Search for the cell housing the specified text and yield its (X, Y) center coordinate. 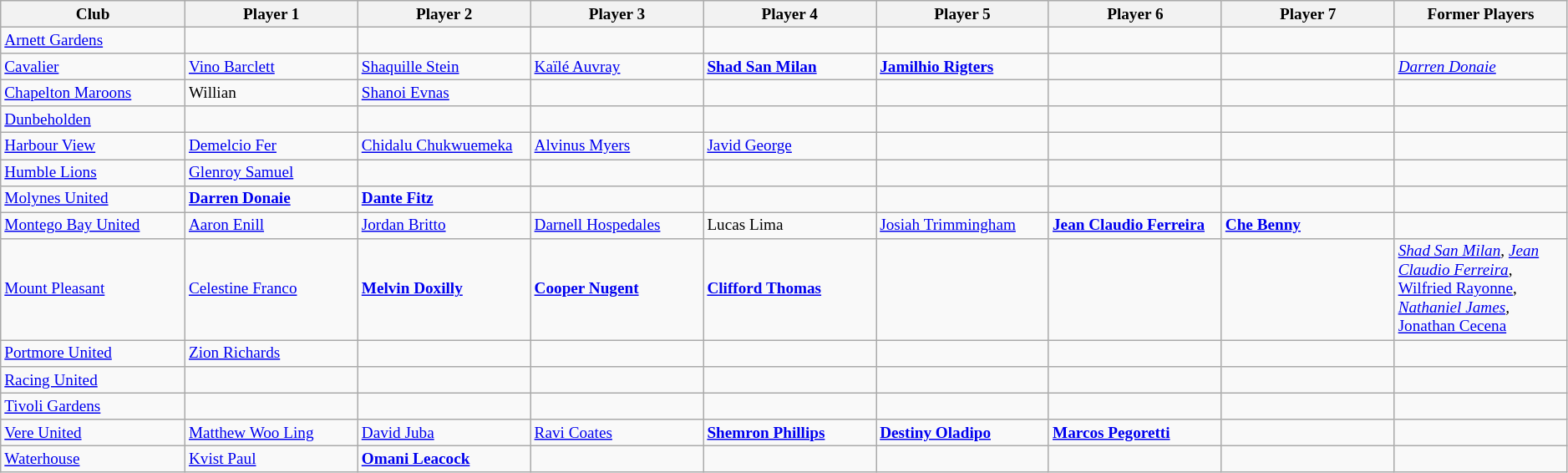
Cavalier (94, 67)
Portmore United (94, 353)
Marcos Pegoretti (1134, 433)
Vino Barclett (271, 67)
Club (94, 14)
Dante Fitz (444, 199)
Shemron Phillips (790, 433)
Player 6 (1134, 14)
Player 2 (444, 14)
Zion Richards (271, 353)
Former Players (1480, 14)
Josiah Trimmingham (962, 226)
Clifford Thomas (790, 289)
Aaron Enill (271, 226)
Ravi Coates (617, 433)
Shad San Milan, Jean Claudio Ferreira, Wilfried Rayonne, Nathaniel James, Jonathan Cecena (1480, 289)
Vere United (94, 433)
Player 4 (790, 14)
Chidalu Chukwuemeka (444, 146)
Mount Pleasant (94, 289)
Shanoi Evnas (444, 93)
Shad San Milan (790, 67)
Willian (271, 93)
Waterhouse (94, 460)
David Juba (444, 433)
Humble Lions (94, 172)
Demelcio Fer (271, 146)
Player 7 (1308, 14)
Melvin Doxilly (444, 289)
Kvist Paul (271, 460)
Chapelton Maroons (94, 93)
Shaquille Stein (444, 67)
Molynes United (94, 199)
Player 5 (962, 14)
Kaïlé Auvray (617, 67)
Matthew Woo Ling (271, 433)
Che Benny (1308, 226)
Javid George (790, 146)
Dunbeholden (94, 120)
Racing United (94, 380)
Jordan Britto (444, 226)
Glenroy Samuel (271, 172)
Montego Bay United (94, 226)
Arnett Gardens (94, 40)
Lucas Lima (790, 226)
Alvinus Myers (617, 146)
Cooper Nugent (617, 289)
Jamilhio Rigters (962, 67)
Player 1 (271, 14)
Player 3 (617, 14)
Celestine Franco (271, 289)
Destiny Oladipo (962, 433)
Jean Claudio Ferreira (1134, 226)
Harbour View (94, 146)
Omani Leacock (444, 460)
Tivoli Gardens (94, 406)
Darnell Hospedales (617, 226)
